Search for the cell housing the specified text and yield its (x, y) center coordinate. 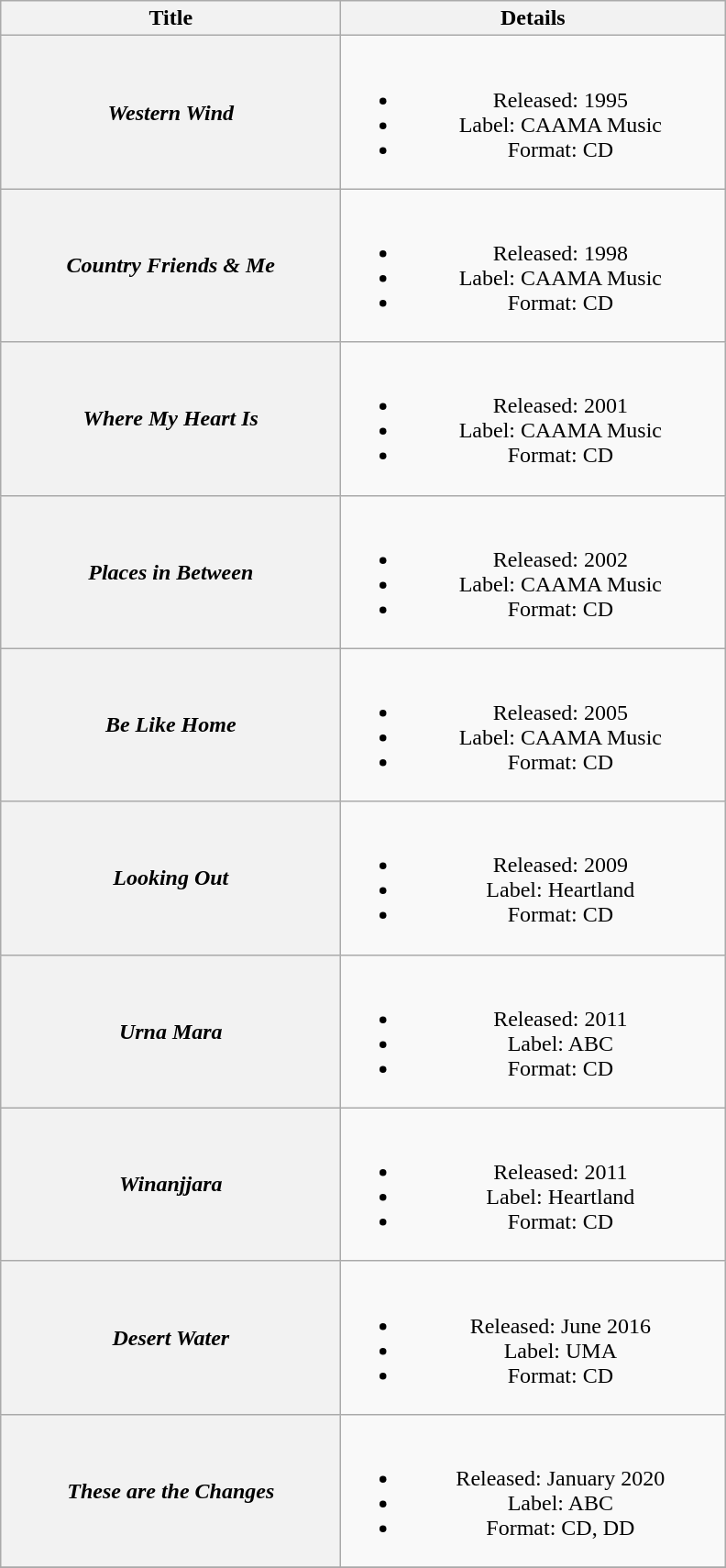
Be Like Home (170, 724)
Title (170, 18)
Released: 2011Label: HeartlandFormat: CD (533, 1185)
Country Friends & Me (170, 266)
Released: January 2020Label: ABCFormat: CD, DD (533, 1491)
Winanjjara (170, 1185)
Released: June 2016Label: UMAFormat: CD (533, 1337)
These are the Changes (170, 1491)
Where My Heart Is (170, 418)
Looking Out (170, 878)
Released: 2002Label: CAAMA MusicFormat: CD (533, 572)
Released: 2011Label: ABCFormat: CD (533, 1031)
Released: 2009Label: HeartlandFormat: CD (533, 878)
Released: 2001Label: CAAMA MusicFormat: CD (533, 418)
Places in Between (170, 572)
Urna Mara (170, 1031)
Details (533, 18)
Released: 1998Label: CAAMA MusicFormat: CD (533, 266)
Released: 2005Label: CAAMA MusicFormat: CD (533, 724)
Released: 1995Label: CAAMA MusicFormat: CD (533, 112)
Western Wind (170, 112)
Desert Water (170, 1337)
